Search for the cell housing the specified text and yield its (x, y) center coordinate. 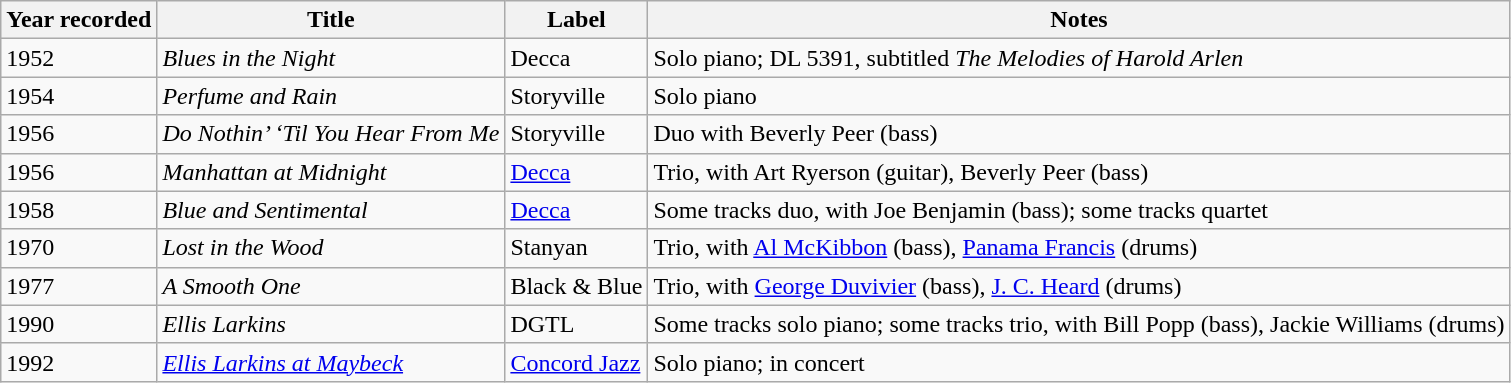
Lost in the Wood (331, 248)
DGTL (576, 324)
1992 (79, 362)
A Smooth One (331, 286)
Solo piano (1079, 96)
Solo piano; DL 5391, subtitled The Melodies of Harold Arlen (1079, 58)
1952 (79, 58)
Blues in the Night (331, 58)
1977 (79, 286)
Trio, with Al McKibbon (bass), Panama Francis (drums) (1079, 248)
Trio, with Art Ryerson (guitar), Beverly Peer (bass) (1079, 172)
Trio, with George Duvivier (bass), J. C. Heard (drums) (1079, 286)
Stanyan (576, 248)
1958 (79, 210)
Some tracks duo, with Joe Benjamin (bass); some tracks quartet (1079, 210)
1970 (79, 248)
Year recorded (79, 20)
1954 (79, 96)
Perfume and Rain (331, 96)
Ellis Larkins at Maybeck (331, 362)
Manhattan at Midnight (331, 172)
Ellis Larkins (331, 324)
1990 (79, 324)
Concord Jazz (576, 362)
Black & Blue (576, 286)
Solo piano; in concert (1079, 362)
Label (576, 20)
Do Nothin’ ‘Til You Hear From Me (331, 134)
Duo with Beverly Peer (bass) (1079, 134)
Title (331, 20)
Blue and Sentimental (331, 210)
Some tracks solo piano; some tracks trio, with Bill Popp (bass), Jackie Williams (drums) (1079, 324)
Notes (1079, 20)
